Extract the [x, y] coordinate from the center of the cell holding the provided text.  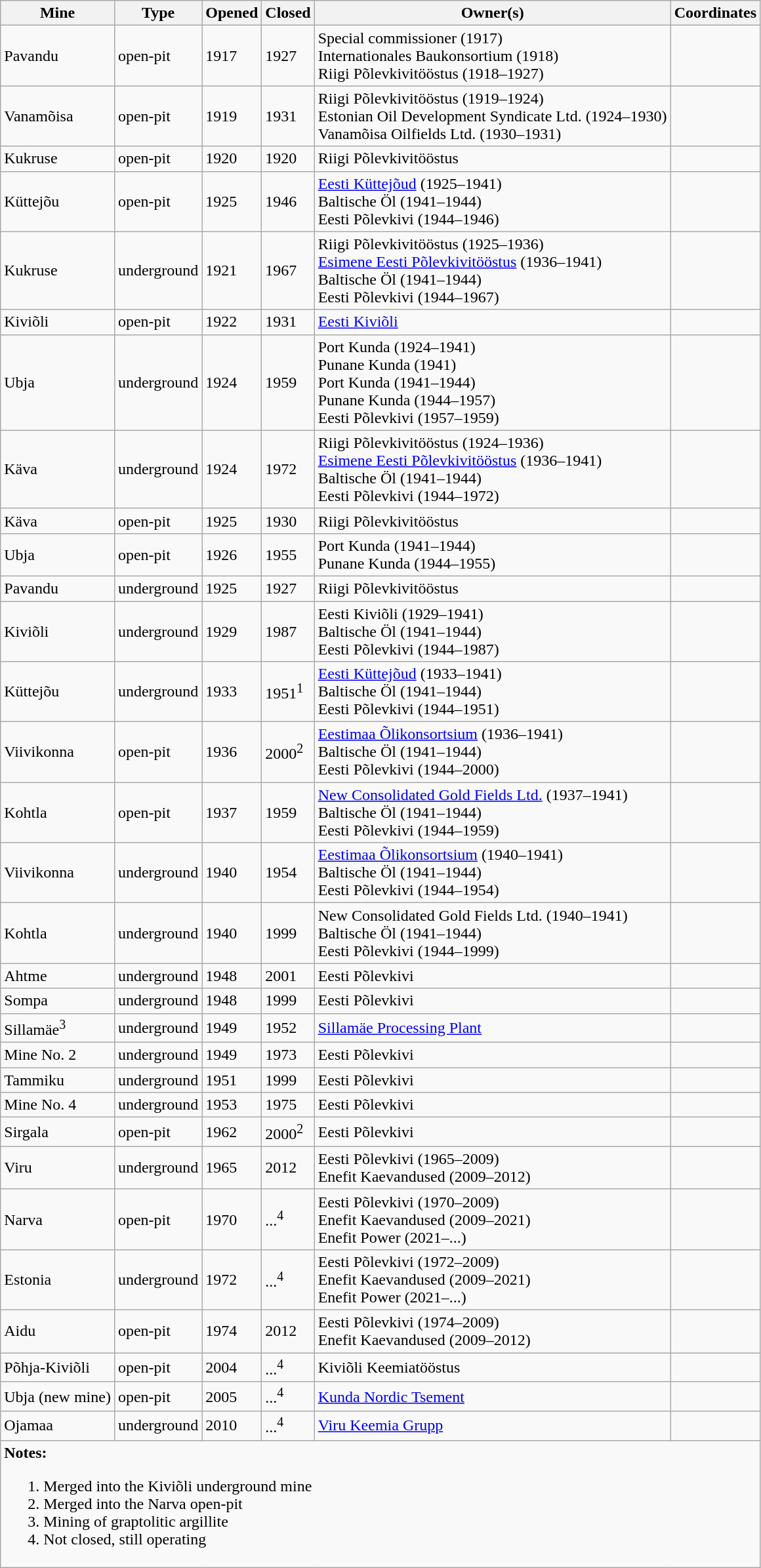
1955 [288, 555]
Special commissioner (1917)Internationales Baukonsortium (1918)Riigi Põlevkivitööstus (1918–1927) [492, 56]
New Consolidated Gold Fields Ltd. (1937–1941)Baltische Öl (1941–1944)Eesti Põlevkivi (1944–1959) [492, 813]
Eesti Põlevkivi (1974–2009)Enefit Kaevandused (2009–2012) [492, 1331]
Tammiku [58, 1080]
19511 [288, 692]
Eestimaa Õlikonsortsium (1936–1941)Baltische Öl (1941–1944)Eesti Põlevkivi (1944–2000) [492, 752]
Owner(s) [492, 13]
Narva [58, 1219]
Port Kunda (1941–1944)Punane Kunda (1944–1955) [492, 555]
Type [157, 13]
Vanamõisa [58, 116]
2010 [232, 1426]
Ubja (new mine) [58, 1397]
1975 [288, 1105]
Riigi Põlevkivitööstus (1924–1936)Esimene Eesti Põlevkivitööstus (1936–1941)Baltische Öl (1941–1944)Eesti Põlevkivi (1944–1972) [492, 470]
1952 [288, 1028]
1922 [232, 322]
1926 [232, 555]
Eesti Põlevkivi (1972–2009)Enefit Kaevandused (2009–2021)Enefit Power (2021–...) [492, 1279]
2004 [232, 1368]
1933 [232, 692]
Eesti Küttejõud (1933–1941)Baltische Öl (1941–1944)Eesti Põlevkivi (1944–1951) [492, 692]
1930 [288, 521]
Eesti Kiviõli [492, 322]
New Consolidated Gold Fields Ltd. (1940–1941)Baltische Öl (1941–1944)Eesti Põlevkivi (1944–1999) [492, 933]
1919 [232, 116]
1962 [232, 1132]
1967 [288, 270]
Mine [58, 13]
Closed [288, 13]
1946 [288, 201]
1973 [288, 1055]
1965 [232, 1167]
Aidu [58, 1331]
Eesti Põlevkivi (1965–2009)Enefit Kaevandused (2009–2012) [492, 1167]
Eesti Küttejõud (1925–1941)Baltische Öl (1941–1944)Eesti Põlevkivi (1944–1946) [492, 201]
2005 [232, 1397]
Port Kunda (1924–1941)Punane Kunda (1941)Port Kunda (1941–1944)Punane Kunda (1944–1957)Eesti Põlevkivi (1957–1959) [492, 382]
2001 [288, 976]
Riigi Põlevkivitööstus (1925–1936)Esimene Eesti Põlevkivitööstus (1936–1941)Baltische Öl (1941–1944)Eesti Põlevkivi (1944–1967) [492, 270]
1970 [232, 1219]
Sirgala [58, 1132]
1917 [232, 56]
Estonia [58, 1279]
Riigi Põlevkivitööstus (1919–1924)Estonian Oil Development Syndicate Ltd. (1924–1930)Vanamõisa Oilfields Ltd. (1930–1931) [492, 116]
Mine No. 4 [58, 1105]
Ojamaa [58, 1426]
Sompa [58, 1001]
Viru Keemia Grupp [492, 1426]
1921 [232, 270]
1951 [232, 1080]
Kiviõli Keemiatööstus [492, 1368]
1953 [232, 1105]
1937 [232, 813]
Coordinates [715, 13]
Opened [232, 13]
Põhja-Kiviõli [58, 1368]
1974 [232, 1331]
Viru [58, 1167]
Eesti Põlevkivi (1970–2009)Enefit Kaevandused (2009–2021)Enefit Power (2021–...) [492, 1219]
Notes:Merged into the Kiviõli underground mineMerged into the Narva open-pitMining of graptolitic argilliteNot closed, still operating [380, 1504]
1929 [232, 631]
Ahtme [58, 976]
Sillamäe Processing Plant [492, 1028]
Mine No. 2 [58, 1055]
1936 [232, 752]
Eesti Kiviõli (1929–1941)Baltische Öl (1941–1944)Eesti Põlevkivi (1944–1987) [492, 631]
Eestimaa Õlikonsortsium (1940–1941)Baltische Öl (1941–1944)Eesti Põlevkivi (1944–1954) [492, 873]
Sillamäe3 [58, 1028]
Kunda Nordic Tsement [492, 1397]
1987 [288, 631]
1954 [288, 873]
